Extract the [x, y] coordinate from the center of the cell holding the provided text.  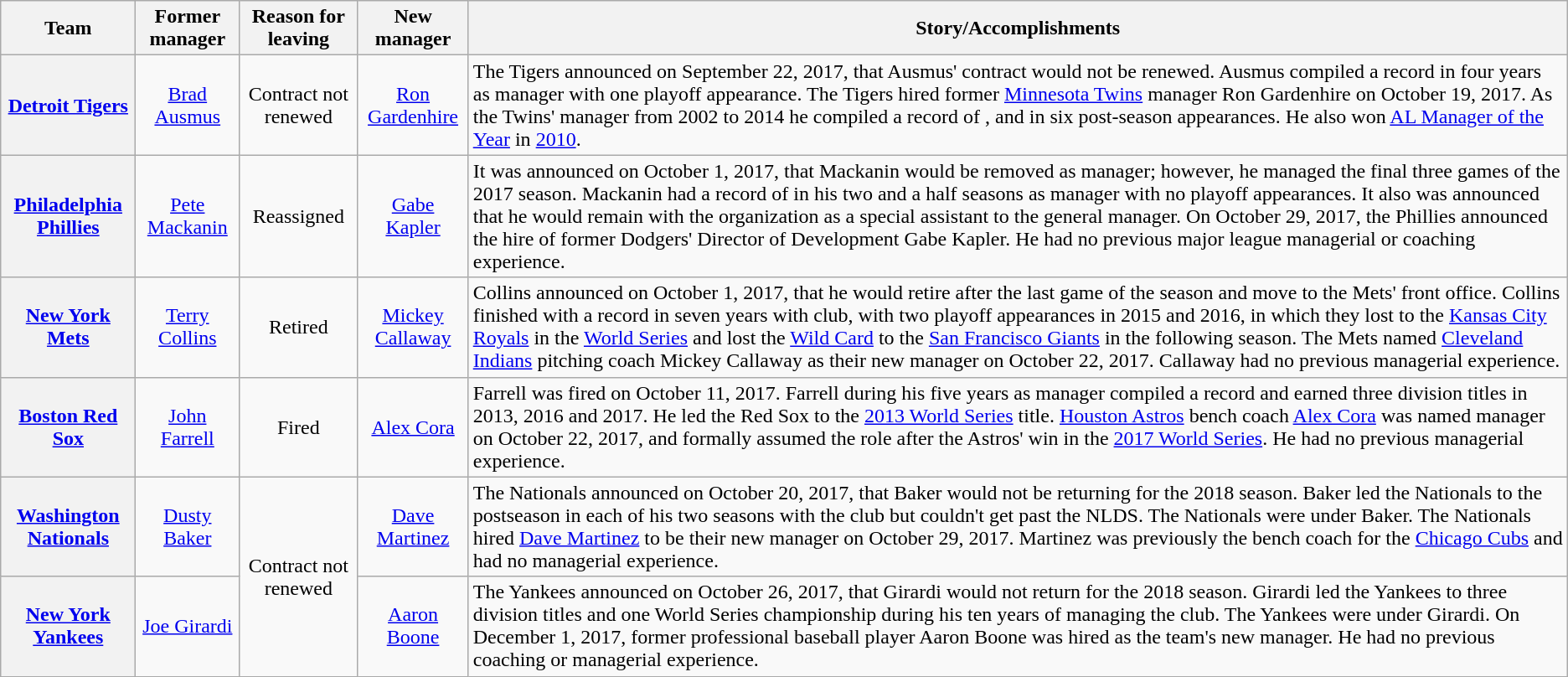
Retired [298, 327]
Brad Ausmus [188, 106]
Mickey Callaway [413, 327]
New manager [413, 28]
Reason for leaving [298, 28]
Terry Collins [188, 327]
Philadelphia Phillies [69, 216]
Reassigned [298, 216]
Alex Cora [413, 427]
Former manager [188, 28]
New York Mets [69, 327]
John Farrell [188, 427]
Pete Mackanin [188, 216]
Gabe Kapler [413, 216]
Ron Gardenhire [413, 106]
Dave Martinez [413, 526]
Aaron Boone [413, 627]
Dusty Baker [188, 526]
Team [69, 28]
Detroit Tigers [69, 106]
Fired [298, 427]
New York Yankees [69, 627]
Joe Girardi [188, 627]
Boston Red Sox [69, 427]
Washington Nationals [69, 526]
Story/Accomplishments [1018, 28]
